Output the (x, y) coordinate of the center of the cell containing the given text.  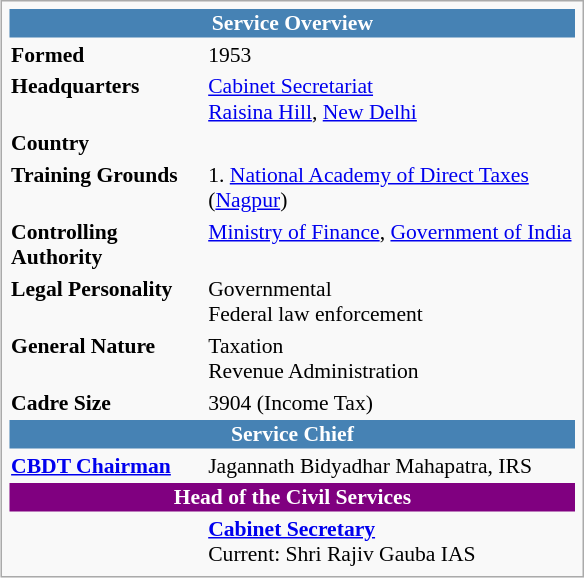
1. National Academy of Direct Taxes (Nagpur) (391, 187)
Formed (107, 54)
Headquarters (107, 99)
Cabinet Secretary Current: Shri Rajiv Gauba IAS (391, 541)
Training Grounds (107, 187)
1953 (391, 54)
Cabinet Secretariat Raisina Hill, New Delhi (391, 99)
Ministry of Finance, Government of India (391, 244)
CBDT Chairman (107, 465)
Controlling Authority (107, 244)
Country (107, 143)
General Nature (107, 358)
Service Chief (293, 434)
Legal Personality (107, 301)
GovernmentalFederal law enforcement (391, 301)
Head of the Civil Services (293, 497)
Service Overview (293, 23)
TaxationRevenue Administration (391, 358)
Jagannath Bidyadhar Mahapatra, IRS (391, 465)
Cadre Size (107, 402)
3904 (Income Tax) (391, 402)
